For the text-containing cell, return its midpoint in [X, Y] coordinate format. 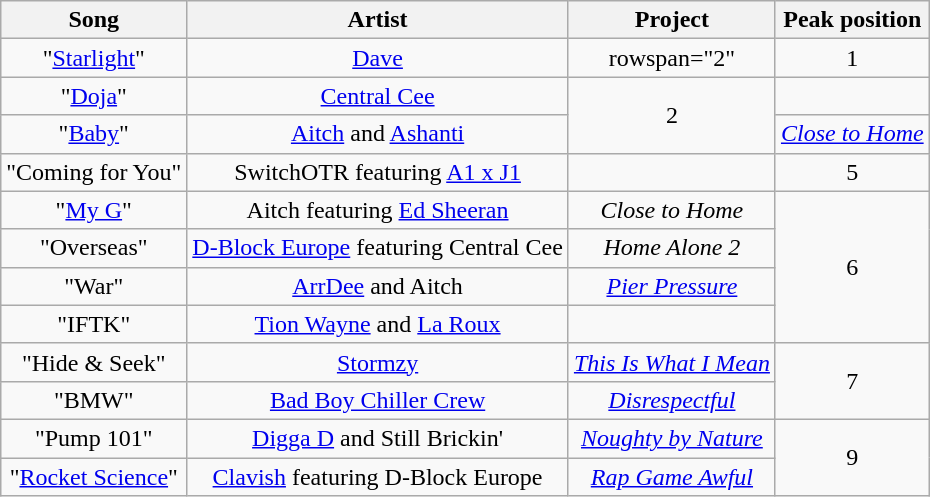
"War" [94, 286]
ArrDee and Aitch [378, 286]
Digga D and Still Brickin' [378, 438]
Rap Game Awful [672, 477]
Project [672, 20]
This Is What I Mean [672, 362]
SwitchOTR featuring A1 x J1 [378, 172]
Bad Boy Chiller Crew [378, 400]
Clavish featuring D-Block Europe [378, 477]
"Hide & Seek" [94, 362]
"Starlight" [94, 58]
1 [852, 58]
6 [852, 267]
9 [852, 457]
Noughty by Nature [672, 438]
"Coming for You" [94, 172]
"Baby" [94, 134]
Aitch and Ashanti [378, 134]
5 [852, 172]
Artist [378, 20]
"Overseas" [94, 248]
Home Alone 2 [672, 248]
Dave [378, 58]
Disrespectful [672, 400]
7 [852, 381]
"Doja" [94, 96]
"IFTK" [94, 324]
Tion Wayne and La Roux [378, 324]
Stormzy [378, 362]
rowspan="2" [672, 58]
"BMW" [94, 400]
Aitch featuring Ed Sheeran [378, 210]
Peak position [852, 20]
"Pump 101" [94, 438]
Song [94, 20]
"My G" [94, 210]
Central Cee [378, 96]
D-Block Europe featuring Central Cee [378, 248]
Pier Pressure [672, 286]
"Rocket Science" [94, 477]
2 [672, 115]
